Provide the [X, Y] coordinate of the cell's center where the given text is located.  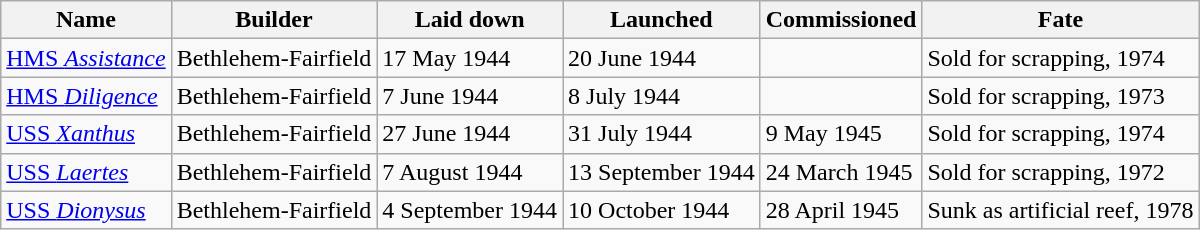
28 April 1945 [841, 210]
Name [86, 20]
Builder [274, 20]
7 June 1944 [470, 96]
Sunk as artificial reef, 1978 [1060, 210]
31 July 1944 [662, 134]
10 October 1944 [662, 210]
Fate [1060, 20]
HMS Diligence [86, 96]
8 July 1944 [662, 96]
Commissioned [841, 20]
13 September 1944 [662, 172]
7 August 1944 [470, 172]
9 May 1945 [841, 134]
USS Dionysus [86, 210]
USS Laertes [86, 172]
Sold for scrapping, 1973 [1060, 96]
USS Xanthus [86, 134]
27 June 1944 [470, 134]
24 March 1945 [841, 172]
HMS Assistance [86, 58]
20 June 1944 [662, 58]
4 September 1944 [470, 210]
Launched [662, 20]
17 May 1944 [470, 58]
Sold for scrapping, 1972 [1060, 172]
Laid down [470, 20]
